For the text-containing cell, return its midpoint in (X, Y) coordinate format. 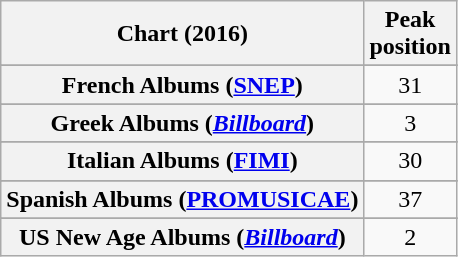
Spanish Albums (PROMUSICAE) (182, 199)
30 (410, 161)
3 (410, 123)
31 (410, 85)
Italian Albums (FIMI) (182, 161)
Chart (2016) (182, 34)
Greek Albums (Billboard) (182, 123)
37 (410, 199)
US New Age Albums (Billboard) (182, 237)
Peak position (410, 34)
French Albums (SNEP) (182, 85)
2 (410, 237)
